Pinpoint the cell where the given text exists, returning its [X, Y] midpoint coordinate. 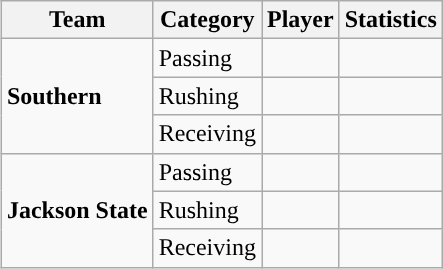
Team [77, 20]
Jackson State [77, 210]
Statistics [390, 20]
Category [207, 20]
Player [301, 20]
Southern [77, 96]
